From the cell containing the given text, extract its center point as (X, Y) coordinate. 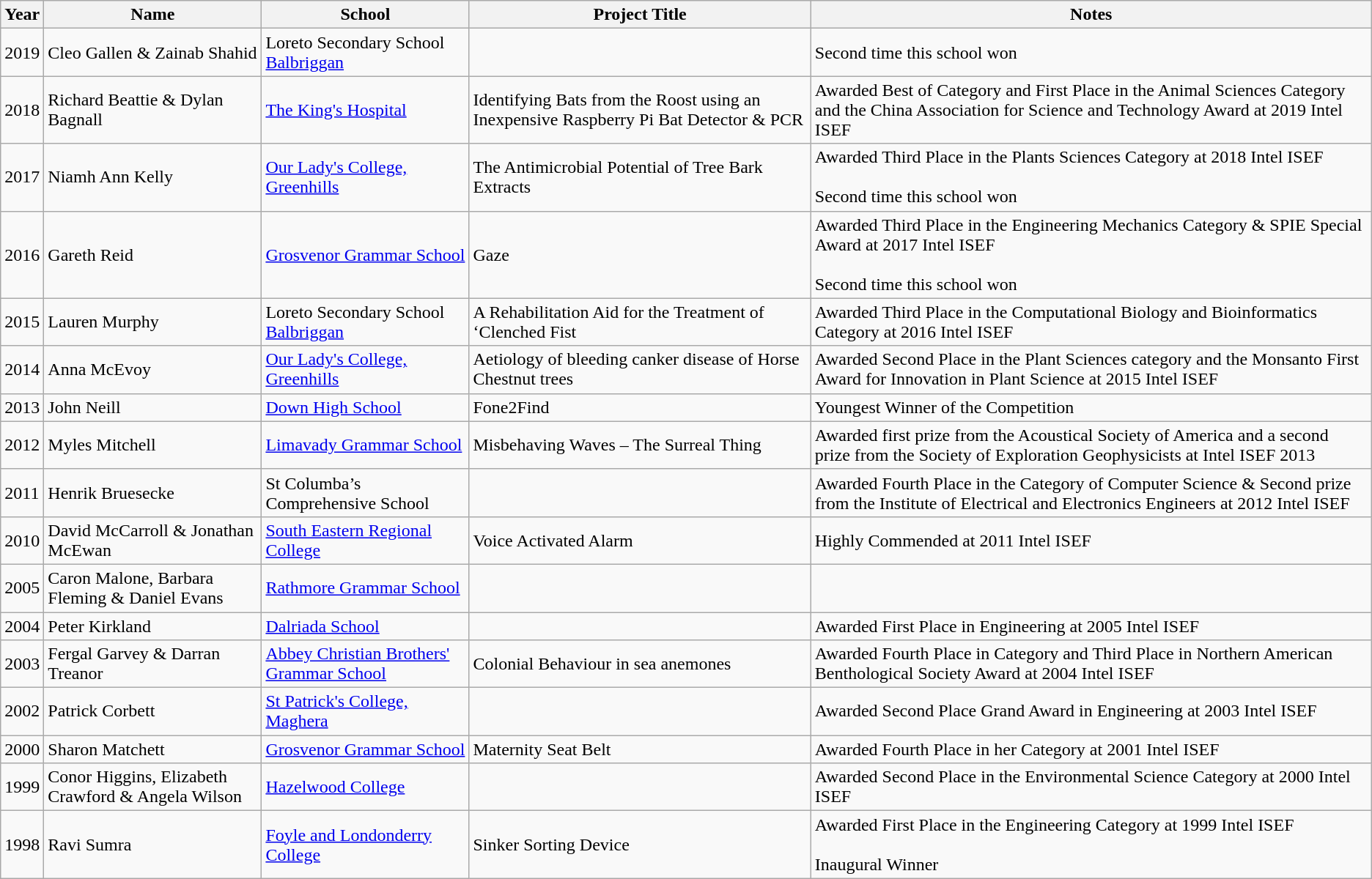
2010 (22, 541)
The Antimicrobial Potential of Tree Bark Extracts (640, 177)
Down High School (365, 407)
2017 (22, 177)
Notes (1091, 15)
Awarded First Place in the Engineering Category at 1999 Intel ISEF Inaugural Winner (1091, 845)
Maternity Seat Belt (640, 749)
Limavady Grammar School (365, 445)
Awarded Fourth Place in her Category at 2001 Intel ISEF (1091, 749)
2016 (22, 255)
St Columba’s Comprehensive School (365, 492)
Awarded Second Place in the Environmental Science Category at 2000 Intel ISEF (1091, 787)
Youngest Winner of the Competition (1091, 407)
2000 (22, 749)
Caron Malone, Barbara Fleming & Daniel Evans (152, 587)
Awarded Fourth Place in the Category of Computer Science & Second prize from the Institute of Electrical and Electronics Engineers at 2012 Intel ISEF (1091, 492)
Peter Kirkland (152, 626)
2003 (22, 664)
2005 (22, 587)
David McCarroll & Jonathan McEwan (152, 541)
Anna McEvoy (152, 369)
John Neill (152, 407)
Gareth Reid (152, 255)
Sharon Matchett (152, 749)
A Rehabilitation Aid for the Treatment of ‘Clenched Fist (640, 322)
Aetiology of bleeding canker disease of Horse Chestnut trees (640, 369)
St Patrick's College, Maghera (365, 712)
Awarded first prize from the Acoustical Society of America and a second prize from the Society of Exploration Geophysicists at Intel ISEF 2013 (1091, 445)
School (365, 15)
Awarded Third Place in the Plants Sciences Category at 2018 Intel ISEF Second time this school won (1091, 177)
Fergal Garvey & Darran Treanor (152, 664)
Second time this school won (1091, 53)
Name (152, 15)
Sinker Sorting Device (640, 845)
Conor Higgins, Elizabeth Crawford & Angela Wilson (152, 787)
2015 (22, 322)
Richard Beattie & Dylan Bagnall (152, 110)
Dalriada School (365, 626)
Rathmore Grammar School (365, 587)
Awarded Third Place in the Computational Biology and Bioinformatics Category at 2016 Intel ISEF (1091, 322)
2012 (22, 445)
The King's Hospital (365, 110)
2011 (22, 492)
Awarded Second Place Grand Award in Engineering at 2003 Intel ISEF (1091, 712)
Myles Mitchell (152, 445)
1999 (22, 787)
Gaze (640, 255)
Awarded Second Place in the Plant Sciences category and the Monsanto First Award for Innovation in Plant Science at 2015 Intel ISEF (1091, 369)
Henrik Bruesecke (152, 492)
Highly Commended at 2011 Intel ISEF (1091, 541)
2013 (22, 407)
2014 (22, 369)
Lauren Murphy (152, 322)
Abbey Christian Brothers' Grammar School (365, 664)
2004 (22, 626)
Patrick Corbett (152, 712)
Awarded First Place in Engineering at 2005 Intel ISEF (1091, 626)
Year (22, 15)
Awarded Fourth Place in Category and Third Place in Northern American Benthological Society Award at 2004 Intel ISEF (1091, 664)
Awarded Third Place in the Engineering Mechanics Category & SPIE Special Award at 2017 Intel ISEF Second time this school won (1091, 255)
2018 (22, 110)
Cleo Gallen & Zainab Shahid (152, 53)
Foyle and Londonderry College (365, 845)
Niamh Ann Kelly (152, 177)
South Eastern Regional College (365, 541)
Colonial Behaviour in sea anemones (640, 664)
1998 (22, 845)
Hazelwood College (365, 787)
2019 (22, 53)
Identifying Bats from the Roost using an Inexpensive Raspberry Pi Bat Detector & PCR (640, 110)
2002 (22, 712)
Misbehaving Waves – The Surreal Thing (640, 445)
Ravi Sumra (152, 845)
Project Title (640, 15)
Voice Activated Alarm (640, 541)
Fone2Find (640, 407)
